Return the [X, Y] coordinate for the center point of the cell that contains the specified text.  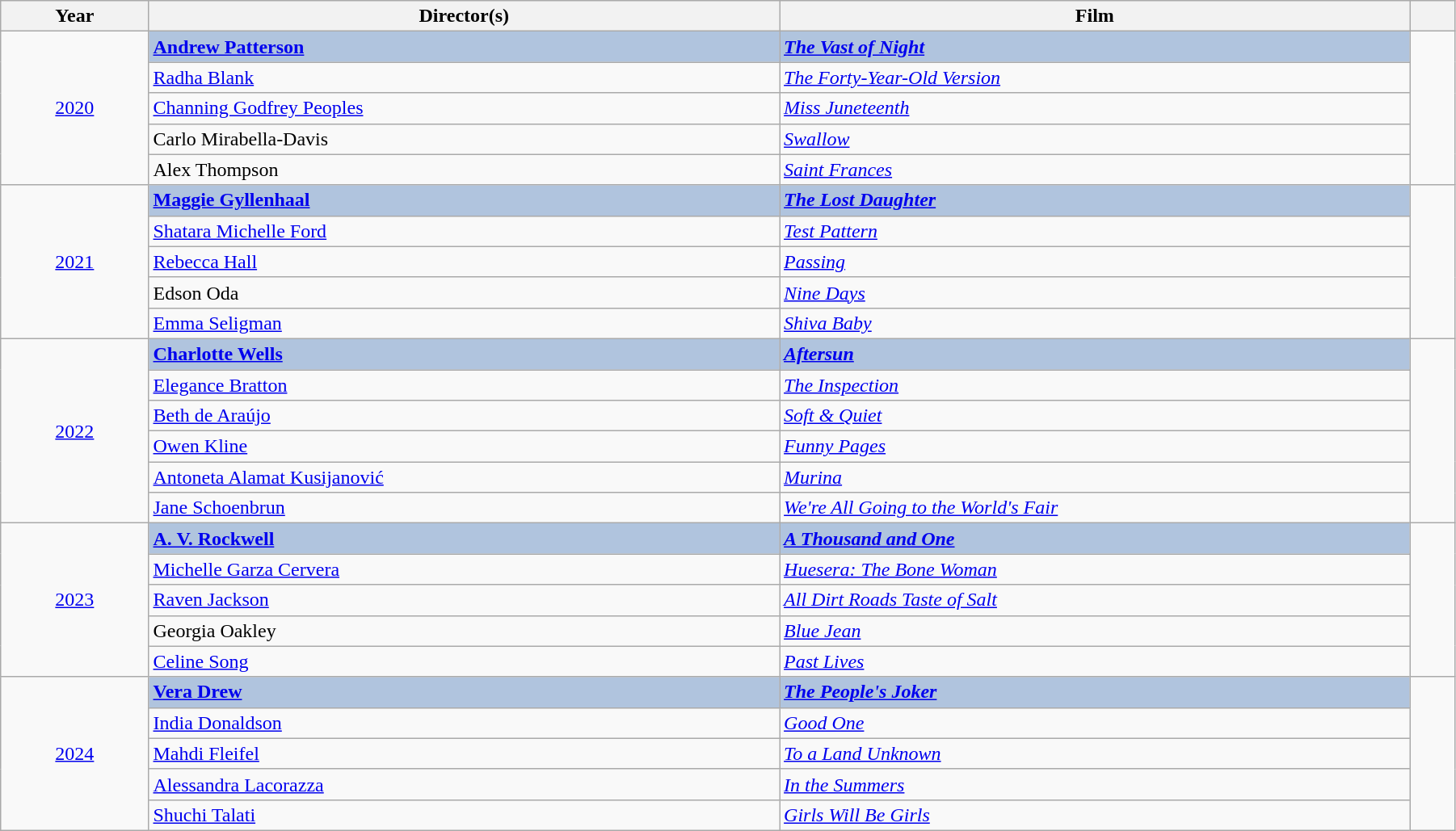
The Lost Daughter [1096, 200]
Carlo Mirabella-Davis [464, 139]
To a Land Unknown [1096, 753]
Antoneta Alamat Kusijanović [464, 477]
Funny Pages [1096, 447]
A. V. Rockwell [464, 539]
Murina [1096, 477]
Saint Frances [1096, 170]
Edson Oda [464, 292]
Huesera: The Bone Woman [1096, 569]
Swallow [1096, 139]
Celine Song [464, 661]
Soft & Quiet [1096, 416]
Year [74, 16]
Blue Jean [1096, 631]
Channing Godfrey Peoples [464, 108]
Director(s) [464, 16]
2021 [74, 262]
Shatara Michelle Ford [464, 231]
Good One [1096, 723]
2023 [74, 600]
Shiva Baby [1096, 323]
The People's Joker [1096, 692]
Owen Kline [464, 447]
Passing [1096, 262]
Girls Will Be Girls [1096, 815]
Radha Blank [464, 78]
Georgia Oakley [464, 631]
Charlotte Wells [464, 354]
Rebecca Hall [464, 262]
Past Lives [1096, 661]
Alex Thompson [464, 170]
Emma Seligman [464, 323]
2020 [74, 108]
Test Pattern [1096, 231]
2024 [74, 753]
The Forty-Year-Old Version [1096, 78]
We're All Going to the World's Fair [1096, 508]
2022 [74, 430]
The Vast of Night [1096, 47]
Aftersun [1096, 354]
Miss Juneteenth [1096, 108]
Andrew Patterson [464, 47]
Michelle Garza Cervera [464, 569]
A Thousand and One [1096, 539]
The Inspection [1096, 385]
Elegance Bratton [464, 385]
Raven Jackson [464, 600]
India Donaldson [464, 723]
Beth de Araújo [464, 416]
Film [1096, 16]
Shuchi Talati [464, 815]
Alessandra Lacorazza [464, 784]
Maggie Gyllenhaal [464, 200]
Jane Schoenbrun [464, 508]
Mahdi Fleifel [464, 753]
Nine Days [1096, 292]
In the Summers [1096, 784]
Vera Drew [464, 692]
All Dirt Roads Taste of Salt [1096, 600]
